Search for the cell housing the specified text and yield its (x, y) center coordinate. 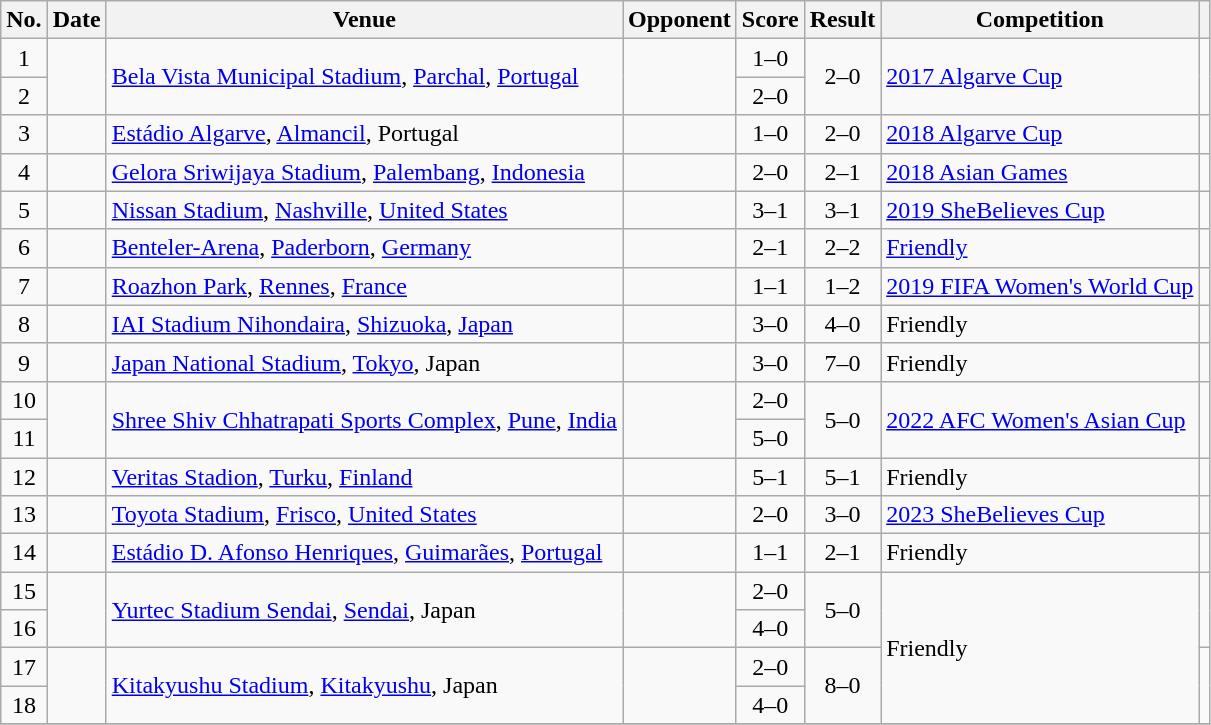
Competition (1040, 20)
Bela Vista Municipal Stadium, Parchal, Portugal (364, 77)
Estádio Algarve, Almancil, Portugal (364, 134)
Score (770, 20)
2019 SheBelieves Cup (1040, 210)
8 (24, 324)
14 (24, 553)
Japan National Stadium, Tokyo, Japan (364, 362)
4 (24, 172)
2019 FIFA Women's World Cup (1040, 286)
1–2 (842, 286)
Roazhon Park, Rennes, France (364, 286)
2018 Algarve Cup (1040, 134)
IAI Stadium Nihondaira, Shizuoka, Japan (364, 324)
7 (24, 286)
7–0 (842, 362)
Yurtec Stadium Sendai, Sendai, Japan (364, 610)
17 (24, 667)
Kitakyushu Stadium, Kitakyushu, Japan (364, 686)
11 (24, 438)
2022 AFC Women's Asian Cup (1040, 419)
Nissan Stadium, Nashville, United States (364, 210)
13 (24, 515)
2017 Algarve Cup (1040, 77)
Date (76, 20)
2018 Asian Games (1040, 172)
9 (24, 362)
1 (24, 58)
2–2 (842, 248)
5 (24, 210)
Benteler-Arena, Paderborn, Germany (364, 248)
Veritas Stadion, Turku, Finland (364, 477)
10 (24, 400)
No. (24, 20)
18 (24, 705)
Result (842, 20)
12 (24, 477)
8–0 (842, 686)
15 (24, 591)
Toyota Stadium, Frisco, United States (364, 515)
Venue (364, 20)
16 (24, 629)
Opponent (680, 20)
3 (24, 134)
Gelora Sriwijaya Stadium, Palembang, Indonesia (364, 172)
2023 SheBelieves Cup (1040, 515)
6 (24, 248)
2 (24, 96)
Estádio D. Afonso Henriques, Guimarães, Portugal (364, 553)
Shree Shiv Chhatrapati Sports Complex, Pune, India (364, 419)
